Pinpoint the cell where the given text exists, returning its (X, Y) midpoint coordinate. 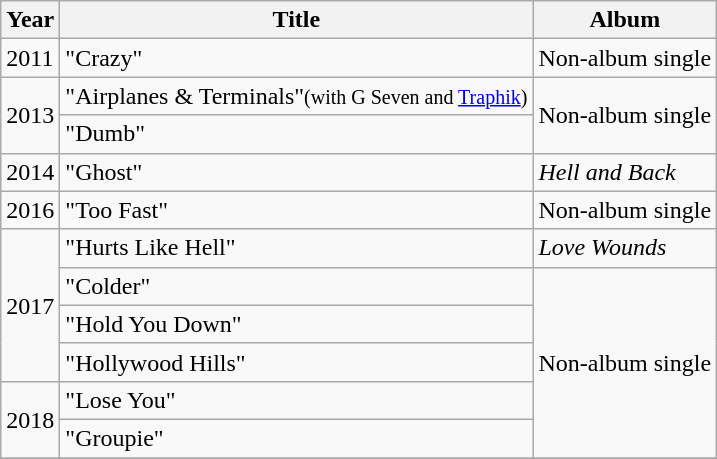
"Hurts Like Hell" (296, 248)
2017 (30, 305)
2011 (30, 58)
Hell and Back (625, 172)
Love Wounds (625, 248)
2014 (30, 172)
"Groupie" (296, 438)
Album (625, 20)
Year (30, 20)
"Airplanes & Terminals"(with G Seven and Traphik) (296, 96)
"Hold You Down" (296, 324)
"Colder" (296, 286)
2013 (30, 115)
Title (296, 20)
"Hollywood Hills" (296, 362)
"Ghost" (296, 172)
2018 (30, 419)
"Dumb" (296, 134)
2016 (30, 210)
"Too Fast" (296, 210)
"Lose You" (296, 400)
"Crazy" (296, 58)
